Provide the [x, y] coordinate of the cell's center where the given text is located.  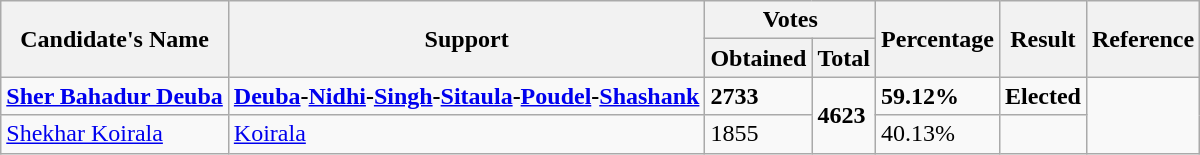
Votes [790, 20]
Candidate's Name [115, 39]
Elected [1042, 96]
Support [466, 39]
Sher Bahadur Deuba [115, 96]
Deuba-Nidhi-Singh-Sitaula-Poudel-Shashank [466, 96]
40.13% [938, 134]
Reference [1142, 39]
59.12% [938, 96]
4623 [844, 115]
Percentage [938, 39]
1855 [758, 134]
Koirala [466, 134]
Result [1042, 39]
Obtained [758, 58]
2733 [758, 96]
Total [844, 58]
Shekhar Koirala [115, 134]
